Identify which cell holds the provided text, then report its (x, y) central coordinate. 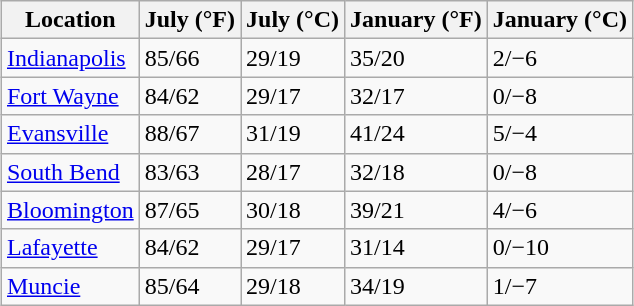
32/17 (416, 96)
Lafayette (70, 248)
4/−6 (560, 210)
July (°C) (293, 20)
35/20 (416, 58)
1/−7 (560, 286)
July (°F) (190, 20)
January (°C) (560, 20)
Bloomington (70, 210)
Location (70, 20)
5/−4 (560, 134)
January (°F) (416, 20)
31/19 (293, 134)
85/66 (190, 58)
87/65 (190, 210)
34/19 (416, 286)
Muncie (70, 286)
31/14 (416, 248)
Evansville (70, 134)
28/17 (293, 172)
29/18 (293, 286)
30/18 (293, 210)
Indianapolis (70, 58)
41/24 (416, 134)
0/−10 (560, 248)
Fort Wayne (70, 96)
85/64 (190, 286)
83/63 (190, 172)
32/18 (416, 172)
29/19 (293, 58)
39/21 (416, 210)
South Bend (70, 172)
2/−6 (560, 58)
88/67 (190, 134)
